Scan for the cell matching the given text and deliver its [x, y] coordinate at center. 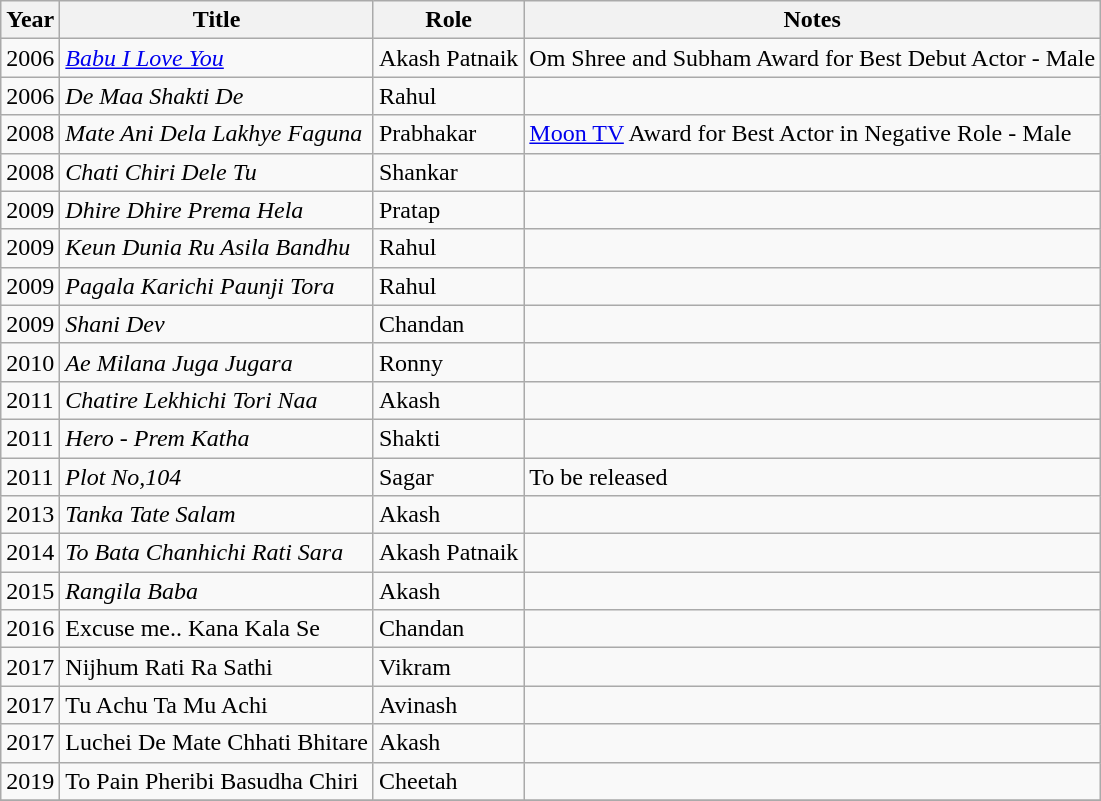
Dhire Dhire Prema Hela [217, 210]
Cheetah [448, 781]
Ae Milana Juga Jugara [217, 362]
Luchei De Mate Chhati Bhitare [217, 743]
Shani Dev [217, 324]
Plot No,104 [217, 477]
Shankar [448, 172]
Tu Achu Ta Mu Achi [217, 705]
Excuse me.. Kana Kala Se [217, 629]
Rangila Baba [217, 591]
2016 [30, 629]
De Maa Shakti De [217, 96]
Vikram [448, 667]
Mate Ani Dela Lakhye Faguna [217, 134]
To Bata Chanhichi Rati Sara [217, 553]
Title [217, 20]
Notes [812, 20]
Pratap [448, 210]
Role [448, 20]
Chati Chiri Dele Tu [217, 172]
Pagala Karichi Paunji Tora [217, 286]
Sagar [448, 477]
Prabhakar [448, 134]
Moon TV Award for Best Actor in Negative Role - Male [812, 134]
Avinash [448, 705]
Tanka Tate Salam [217, 515]
Keun Dunia Ru Asila Bandhu [217, 248]
Shakti [448, 438]
To Pain Pheribi Basudha Chiri [217, 781]
Ronny [448, 362]
2019 [30, 781]
Hero - Prem Katha [217, 438]
2015 [30, 591]
Chatire Lekhichi Tori Naa [217, 400]
Babu I Love You [217, 58]
To be released [812, 477]
Nijhum Rati Ra Sathi [217, 667]
Year [30, 20]
Om Shree and Subham Award for Best Debut Actor - Male [812, 58]
2014 [30, 553]
2010 [30, 362]
2013 [30, 515]
